Search for the cell housing the specified text and yield its (X, Y) center coordinate. 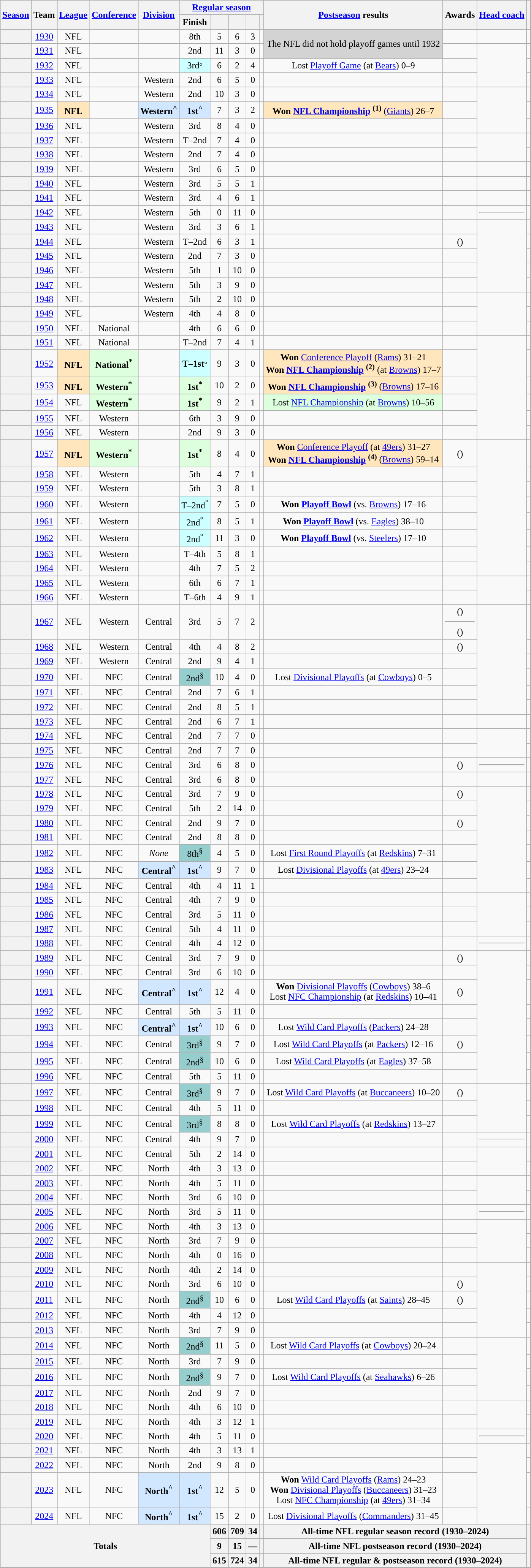
1977 (44, 779)
1997 (44, 1093)
606 (219, 1532)
1957 (44, 454)
2006 (44, 1226)
1986 (44, 915)
2019 (44, 1422)
Postseason results (353, 15)
T–6th (195, 597)
Lost Wild Card Playoffs (at Buccaneers) 10–20 (353, 1093)
Team (44, 15)
2001 (44, 1154)
T–1st° (195, 364)
1980 (44, 823)
1951 (44, 343)
All-time NFL postseason record (1930–2024) (395, 1546)
1943 (44, 227)
16 (237, 1255)
1976 (44, 765)
2018 (44, 1407)
— (253, 1546)
Western^ (159, 110)
1993 (44, 1027)
Won Conference Playoff (at 49ers) 31–27Won NFL Championship (4) (Browns) 59–14 (353, 454)
1944 (44, 241)
2020 (44, 1436)
1952 (44, 364)
Lost Wild Card Playoffs (at Redskins) 13–27 (353, 1124)
1948 (44, 299)
1979 (44, 808)
1994 (44, 1044)
Won Playoff Bowl (vs. Browns) 17–16 (353, 505)
2002 (44, 1168)
1966 (44, 597)
1960 (44, 505)
The NFL did not hold playoff games until 1932 (353, 44)
1931 (44, 51)
Awards (460, 15)
1962 (44, 538)
724 (237, 1560)
Lost Playoff Game (at Bears) 0–9 (353, 65)
Won Wild Card Playoffs (Rams) 24–23Won Divisional Playoffs (Buccaneers) 31–23Lost NFC Championship (at 49ers) 31–34 (353, 1490)
2017 (44, 1393)
1954 (44, 403)
1932 (44, 65)
2005 (44, 1212)
Won Playoff Bowl (vs. Steelers) 17–10 (353, 538)
2004 (44, 1197)
League (73, 15)
Lost Wild Card Playoffs (at Saints) 28–45 (353, 1300)
2024 (44, 1516)
Season (16, 15)
T–2nd° (195, 505)
1934 (44, 94)
1990 (44, 972)
T–4th (195, 554)
1992 (44, 1011)
2016 (44, 1377)
Head coach (502, 15)
Won NFL Championship (1) (Giants) 26–7 (353, 110)
All-time NFL regular season record (1930–2024) (395, 1532)
1940 (44, 184)
8th (195, 36)
1968 (44, 647)
Conference (114, 15)
2021 (44, 1451)
Lost Wild Card Playoffs (Packers) 24–28 (353, 1027)
2023 (44, 1490)
1985 (44, 900)
1998 (44, 1108)
1955 (44, 418)
1970 (44, 677)
8th§ (195, 853)
2000 (44, 1139)
Lost Divisional Playoffs (at 49ers) 23–24 (353, 870)
1956 (44, 432)
1967 (44, 622)
Lost Divisional Playoffs (at Cowboys) 0–5 (353, 677)
Lost Wild Card Playoffs (at Eagles) 37–58 (353, 1061)
Totals (106, 1546)
1969 (44, 661)
1982 (44, 853)
3rd° (195, 65)
709 (237, 1532)
2008 (44, 1255)
1950 (44, 328)
1971 (44, 693)
1987 (44, 929)
Lost Wild Card Playoffs (at Cowboys) 20–24 (353, 1346)
1991 (44, 992)
2014 (44, 1346)
1933 (44, 80)
1935 (44, 110)
1974 (44, 736)
Finish (195, 22)
() () (460, 622)
2015 (44, 1361)
1958 (44, 474)
1939 (44, 169)
1995 (44, 1061)
2022 (44, 1465)
Lost First Round Playoffs (at Redskins) 7–31 (353, 853)
2009 (44, 1270)
1965 (44, 583)
1973 (44, 722)
1937 (44, 140)
2011 (44, 1300)
1941 (44, 198)
1978 (44, 794)
1959 (44, 489)
1989 (44, 958)
1938 (44, 155)
Won Conference Playoff (Rams) 31–21Won NFL Championship (2) (at Browns) 17–7 (353, 364)
1949 (44, 314)
Lost NFL Championship (at Browns) 10–56 (353, 403)
615 (219, 1560)
1942 (44, 212)
Lost Divisional Playoffs (Commanders) 31–45 (353, 1516)
1988 (44, 943)
1963 (44, 554)
Won NFL Championship (3) (Browns) 17–16 (353, 385)
1984 (44, 886)
All-time NFL regular & postseason record (1930–2024) (395, 1560)
Lost Wild Card Playoffs (at Packers) 12–16 (353, 1044)
1983 (44, 870)
1947 (44, 285)
1964 (44, 568)
2012 (44, 1315)
1996 (44, 1077)
Won Playoff Bowl (vs. Eagles) 38–10 (353, 521)
1972 (44, 707)
Lost Wild Card Playoffs (at Seahawks) 6–26 (353, 1377)
1961 (44, 521)
1975 (44, 750)
Division (159, 15)
1936 (44, 126)
1930 (44, 36)
None (159, 853)
National* (114, 364)
2010 (44, 1284)
Won Divisional Playoffs (Cowboys) 38–6Lost NFC Championship (at Redskins) 10–41 (353, 992)
Regular season (222, 8)
1946 (44, 270)
1945 (44, 256)
1999 (44, 1124)
1981 (44, 837)
2003 (44, 1183)
2007 (44, 1241)
1953 (44, 385)
2013 (44, 1330)
